Capture the cell that displays the provided text and extract its [x, y] central coordinate. 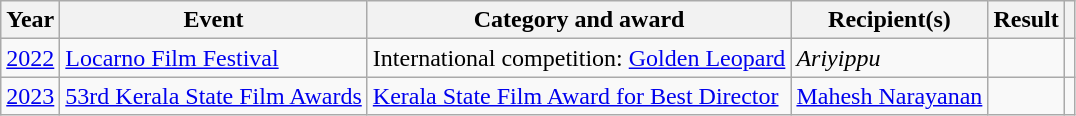
Year [30, 20]
Result [1026, 20]
Recipient(s) [890, 20]
2022 [30, 58]
53rd Kerala State Film Awards [214, 96]
Ariyippu [890, 58]
Locarno Film Festival [214, 58]
2023 [30, 96]
Category and award [579, 20]
Event [214, 20]
Mahesh Narayanan [890, 96]
International competition: Golden Leopard [579, 58]
Kerala State Film Award for Best Director [579, 96]
